Provide the (x, y) coordinate of the cell's center where the given text is located.  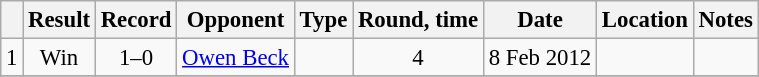
Round, time (418, 20)
Owen Beck (236, 58)
Win (60, 58)
Result (60, 20)
Notes (726, 20)
Location (646, 20)
Date (540, 20)
1 (12, 58)
8 Feb 2012 (540, 58)
Record (136, 20)
Type (323, 20)
1–0 (136, 58)
4 (418, 58)
Opponent (236, 20)
